Extract the [x, y] coordinate from the center of the cell holding the provided text.  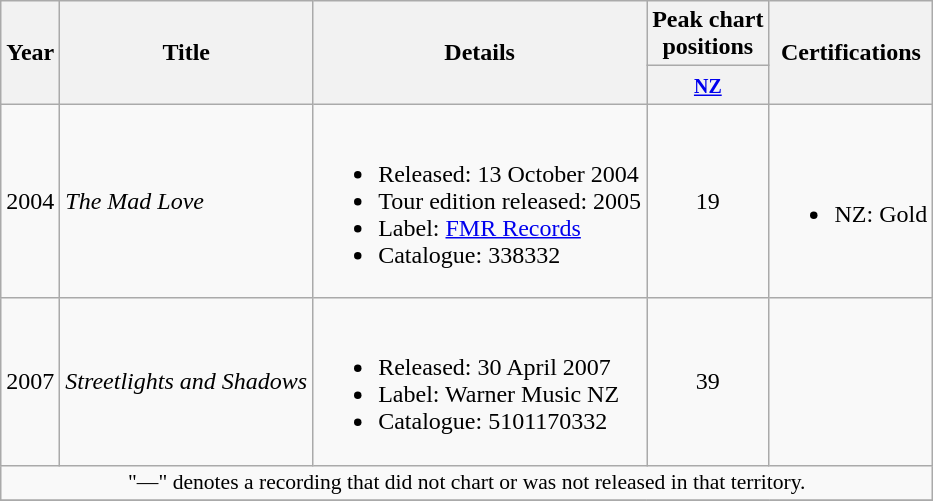
Year [30, 52]
19 [708, 201]
2007 [30, 382]
2004 [30, 201]
NZ: Gold [851, 201]
Certifications [851, 52]
"—" denotes a recording that did not chart or was not released in that territory. [467, 483]
The Mad Love [186, 201]
Streetlights and Shadows [186, 382]
Released: 13 October 2004Tour edition released: 2005Label: FMR RecordsCatalogue: 338332 [480, 201]
Details [480, 52]
Released: 30 April 2007Label: Warner Music NZCatalogue: 5101170332 [480, 382]
Title [186, 52]
NZ [708, 85]
Peak chartpositions [708, 34]
39 [708, 382]
